Find where the given text appears and provide that cell's center as (X, Y) coordinate. 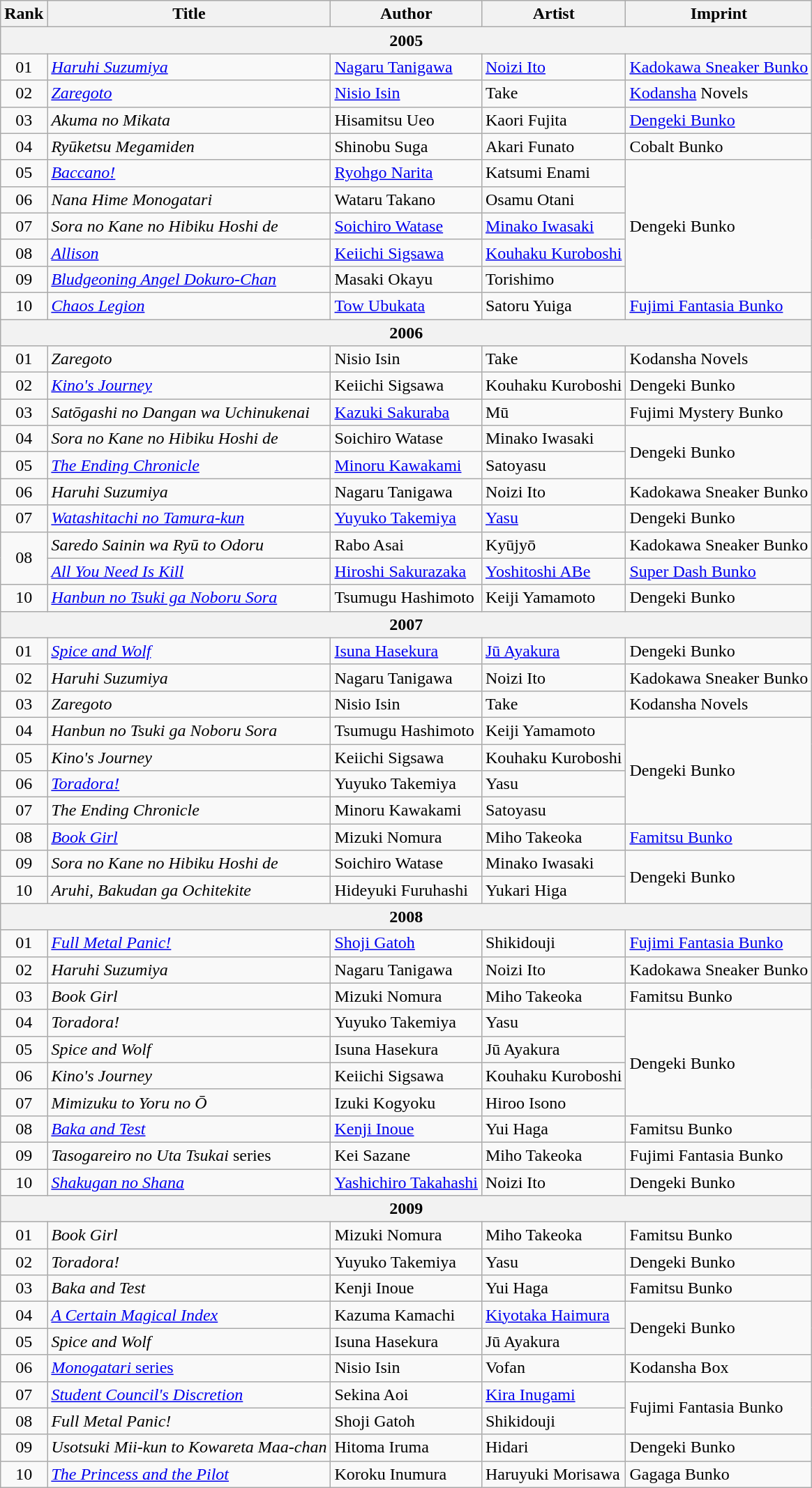
Kodansha Box (719, 1368)
The Princess and the Pilot (189, 1474)
Hiroo Isono (553, 1102)
Tow Ubukata (406, 306)
Rabo Asai (406, 545)
A Certain Magical Index (189, 1315)
Koroku Inumura (406, 1474)
Monogatari series (189, 1368)
Title (189, 14)
Torishimo (553, 279)
Watashitachi no Tamura-kun (189, 518)
Hitoma Iruma (406, 1448)
Wataru Takano (406, 200)
2009 (406, 1209)
All You Need Is Kill (189, 571)
Mimizuku to Yoru no Ō (189, 1102)
Satoru Yuiga (553, 306)
2005 (406, 40)
Author (406, 14)
Imprint (719, 14)
Super Dash Bunko (719, 571)
2006 (406, 333)
Kazuki Sakuraba (406, 412)
Vofan (553, 1368)
Shinobu Suga (406, 146)
Kaori Fujita (553, 120)
Student Council's Discretion (189, 1395)
Hideyuki Furuhashi (406, 890)
Kyūjyō (553, 545)
Usotsuki Mii-kun to Kowareta Maa-chan (189, 1448)
Sekina Aoi (406, 1395)
Satōgashi no Dangan wa Uchinukenai (189, 412)
Saredo Sainin wa Ryū to Odoru (189, 545)
Gagaga Bunko (719, 1474)
Bludgeoning Angel Dokuro-Chan (189, 279)
Chaos Legion (189, 306)
Yoshitoshi ABe (553, 571)
Aruhi, Bakudan ga Ochitekite (189, 890)
Artist (553, 14)
Hisamitsu Ueo (406, 120)
Akuma no Mikata (189, 120)
2008 (406, 917)
Hiroshi Sakurazaka (406, 571)
Akari Funato (553, 146)
Yukari Higa (553, 890)
Kazuma Kamachi (406, 1315)
Masaki Okayu (406, 279)
Katsumi Enami (553, 173)
Nana Hime Monogatari (189, 200)
Baccano! (189, 173)
Hidari (553, 1448)
Fujimi Mystery Bunko (719, 412)
Haruyuki Morisawa (553, 1474)
Shakugan no Shana (189, 1182)
Yashichiro Takahashi (406, 1182)
Kira Inugami (553, 1395)
Allison (189, 253)
Tasogareiro no Uta Tsukai series (189, 1155)
Ryohgo Narita (406, 173)
Izuki Kogyoku (406, 1102)
Kiyotaka Haimura (553, 1315)
2007 (406, 624)
Cobalt Bunko (719, 146)
Rank (24, 14)
Ryūketsu Megamiden (189, 146)
Kei Sazane (406, 1155)
Osamu Otani (553, 200)
Mū (553, 412)
